Identify which cell holds the provided text, then report its [X, Y] central coordinate. 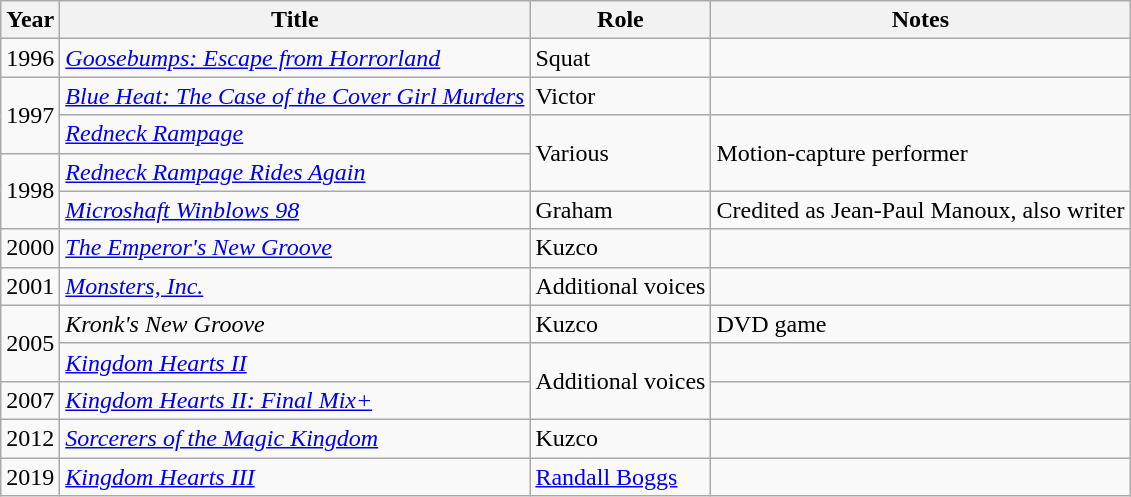
Role [620, 20]
Squat [620, 58]
Sorcerers of the Magic Kingdom [295, 438]
1997 [30, 115]
Goosebumps: Escape from Horrorland [295, 58]
Kingdom Hearts III [295, 477]
Kronk's New Groove [295, 324]
2000 [30, 248]
Credited as Jean-Paul Manoux, also writer [920, 210]
2012 [30, 438]
DVD game [920, 324]
Title [295, 20]
Motion-capture performer [920, 153]
Notes [920, 20]
Kingdom Hearts II: Final Mix+ [295, 400]
Monsters, Inc. [295, 286]
The Emperor's New Groove [295, 248]
1996 [30, 58]
Victor [620, 96]
Redneck Rampage Rides Again [295, 172]
2005 [30, 343]
1998 [30, 191]
2019 [30, 477]
Graham [620, 210]
Year [30, 20]
Kingdom Hearts II [295, 362]
Randall Boggs [620, 477]
2001 [30, 286]
Redneck Rampage [295, 134]
Blue Heat: The Case of the Cover Girl Murders [295, 96]
2007 [30, 400]
Various [620, 153]
Microshaft Winblows 98 [295, 210]
